Extract the [X, Y] coordinate from the center of the cell holding the provided text.  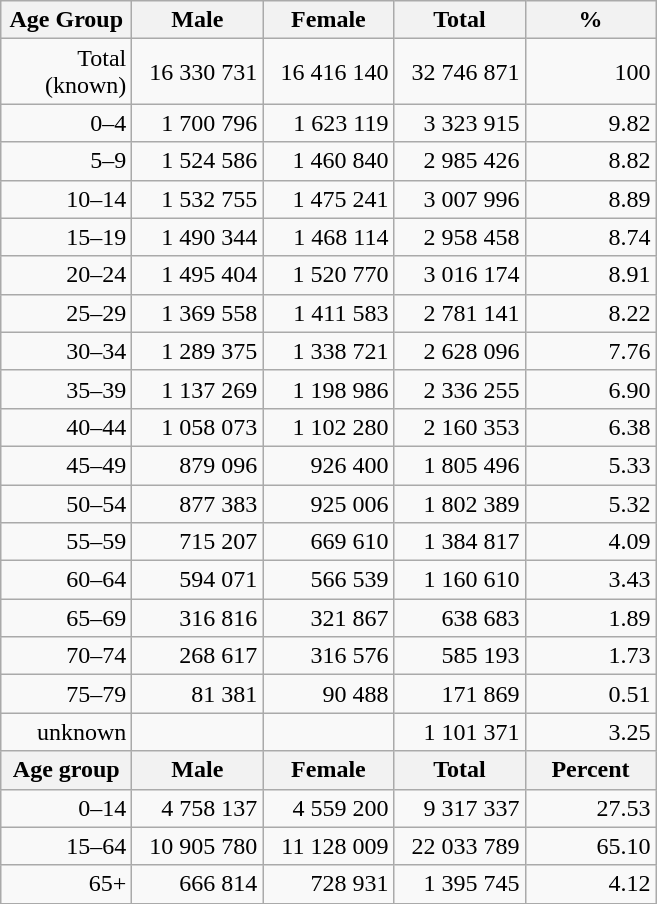
100 [590, 72]
4 758 137 [198, 808]
unknown [66, 732]
8.22 [590, 313]
316 576 [328, 656]
81 381 [198, 694]
70–74 [66, 656]
1 532 755 [198, 199]
1 495 404 [198, 275]
65–69 [66, 618]
3 016 174 [460, 275]
Total (known) [66, 72]
8.91 [590, 275]
40–44 [66, 427]
Age group [66, 770]
4.12 [590, 884]
15–64 [66, 846]
728 931 [328, 884]
3 323 915 [460, 123]
16 330 731 [198, 72]
65.10 [590, 846]
925 006 [328, 503]
Percent [590, 770]
55–59 [66, 542]
1 490 344 [198, 237]
90 488 [328, 694]
9.82 [590, 123]
1 802 389 [460, 503]
11 128 009 [328, 846]
1.73 [590, 656]
Age Group [66, 20]
0–4 [66, 123]
2 781 141 [460, 313]
2 958 458 [460, 237]
6.90 [590, 389]
1 468 114 [328, 237]
666 814 [198, 884]
2 985 426 [460, 161]
1 411 583 [328, 313]
35–39 [66, 389]
1 160 610 [460, 580]
715 207 [198, 542]
926 400 [328, 465]
171 869 [460, 694]
60–64 [66, 580]
8.74 [590, 237]
638 683 [460, 618]
877 383 [198, 503]
585 193 [460, 656]
1 524 586 [198, 161]
9 317 337 [460, 808]
1 338 721 [328, 351]
1 395 745 [460, 884]
65+ [66, 884]
8.89 [590, 199]
0–14 [66, 808]
3.25 [590, 732]
45–49 [66, 465]
1 101 371 [460, 732]
5.32 [590, 503]
1 384 817 [460, 542]
1 102 280 [328, 427]
50–54 [66, 503]
6.38 [590, 427]
1 289 375 [198, 351]
8.82 [590, 161]
3.43 [590, 580]
75–79 [66, 694]
879 096 [198, 465]
5–9 [66, 161]
1 058 073 [198, 427]
0.51 [590, 694]
316 816 [198, 618]
% [590, 20]
7.76 [590, 351]
2 160 353 [460, 427]
1 700 796 [198, 123]
1 198 986 [328, 389]
1 369 558 [198, 313]
4.09 [590, 542]
1 623 119 [328, 123]
15–19 [66, 237]
268 617 [198, 656]
3 007 996 [460, 199]
1 520 770 [328, 275]
4 559 200 [328, 808]
1 137 269 [198, 389]
22 033 789 [460, 846]
10–14 [66, 199]
16 416 140 [328, 72]
321 867 [328, 618]
669 610 [328, 542]
27.53 [590, 808]
1 460 840 [328, 161]
32 746 871 [460, 72]
566 539 [328, 580]
1 475 241 [328, 199]
20–24 [66, 275]
1 805 496 [460, 465]
30–34 [66, 351]
5.33 [590, 465]
594 071 [198, 580]
10 905 780 [198, 846]
25–29 [66, 313]
2 336 255 [460, 389]
2 628 096 [460, 351]
1.89 [590, 618]
